Find where the given text appears and provide that cell's center as [X, Y] coordinate. 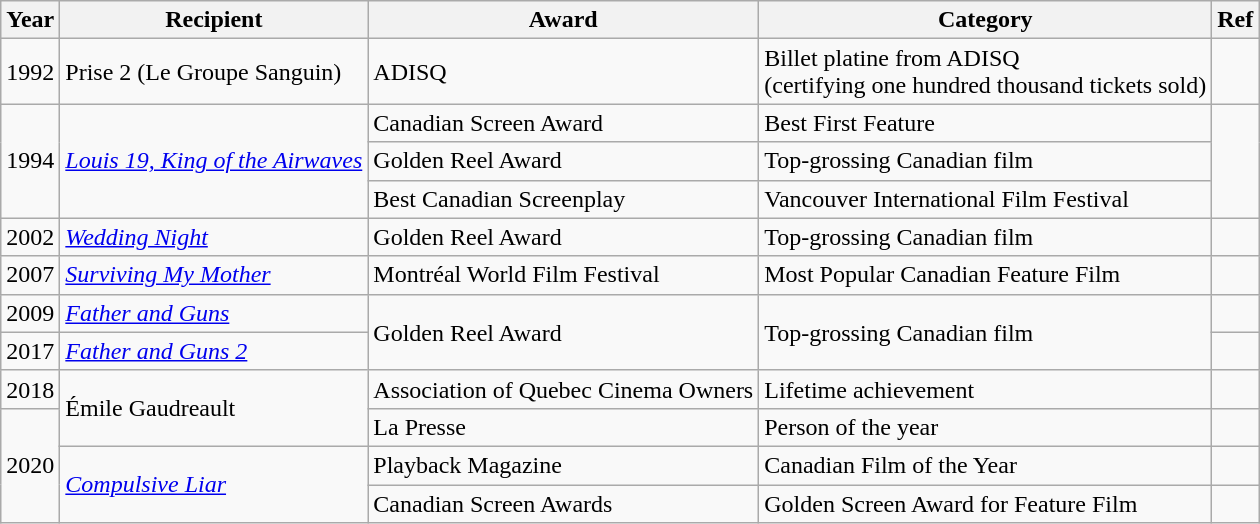
Canadian Screen Awards [564, 503]
Father and Guns [214, 313]
Association of Quebec Cinema Owners [564, 389]
Surviving My Mother [214, 275]
Golden Screen Award for Feature Film [986, 503]
Year [30, 20]
1994 [30, 161]
Person of the year [986, 427]
Prise 2 (Le Groupe Sanguin) [214, 72]
Émile Gaudreault [214, 408]
1992 [30, 72]
Award [564, 20]
Category [986, 20]
Wedding Night [214, 237]
2009 [30, 313]
Compulsive Liar [214, 484]
Vancouver International Film Festival [986, 199]
2018 [30, 389]
Billet platine from ADISQ(certifying one hundred thousand tickets sold) [986, 72]
Father and Guns 2 [214, 351]
ADISQ [564, 72]
Louis 19, King of the Airwaves [214, 161]
Most Popular Canadian Feature Film [986, 275]
Canadian Screen Award [564, 123]
Playback Magazine [564, 465]
La Presse [564, 427]
Best First Feature [986, 123]
Ref [1236, 20]
2020 [30, 465]
Recipient [214, 20]
2017 [30, 351]
2007 [30, 275]
2002 [30, 237]
Canadian Film of the Year [986, 465]
Best Canadian Screenplay [564, 199]
Lifetime achievement [986, 389]
Montréal World Film Festival [564, 275]
